Scan for the cell matching the given text and deliver its [x, y] coordinate at center. 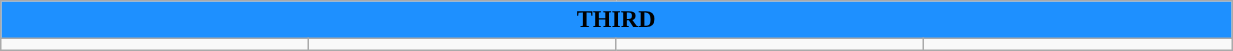
THIRD [616, 20]
